Determine the [x, y] coordinate at the center of the cell enclosing the given text.  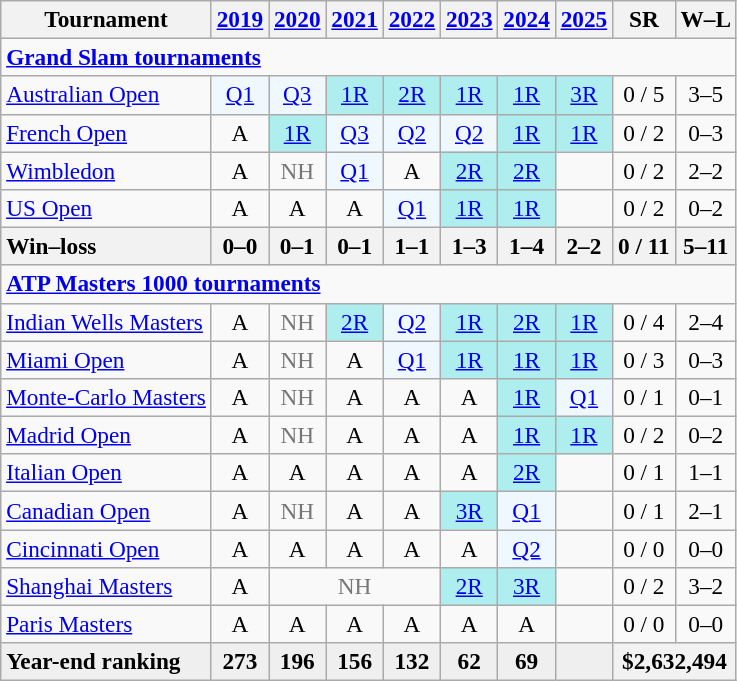
Grand Slam tournaments [369, 57]
US Open [106, 208]
2–1 [706, 510]
1–4 [526, 246]
Italian Open [106, 473]
Win–loss [106, 246]
SR [644, 19]
French Open [106, 133]
Year-end ranking [106, 662]
196 [298, 662]
3–5 [706, 95]
Cincinnati Open [106, 548]
Indian Wells Masters [106, 322]
Paris Masters [106, 624]
Australian Open [106, 95]
2021 [354, 19]
3–2 [706, 586]
2024 [526, 19]
W–L [706, 19]
5–11 [706, 246]
2025 [584, 19]
69 [526, 662]
0 / 4 [644, 322]
0 / 3 [644, 359]
2023 [470, 19]
Monte-Carlo Masters [106, 397]
Canadian Open [106, 510]
2–4 [706, 322]
62 [470, 662]
2022 [412, 19]
2019 [240, 19]
1–3 [470, 246]
Miami Open [106, 359]
Tournament [106, 19]
0 / 5 [644, 95]
2020 [298, 19]
Madrid Open [106, 435]
Shanghai Masters [106, 586]
0 / 11 [644, 246]
273 [240, 662]
Wimbledon [106, 170]
$2,632,494 [675, 662]
132 [412, 662]
156 [354, 662]
ATP Masters 1000 tournaments [369, 284]
